Return the (X, Y) coordinate for the center point of the cell that contains the specified text.  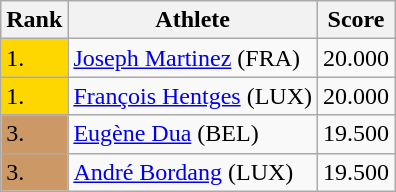
François Hentges (LUX) (193, 96)
Joseph Martinez (FRA) (193, 58)
Athlete (193, 20)
Score (356, 20)
André Bordang (LUX) (193, 172)
Rank (34, 20)
Eugène Dua (BEL) (193, 134)
